For the text-containing cell, return its midpoint in [x, y] coordinate format. 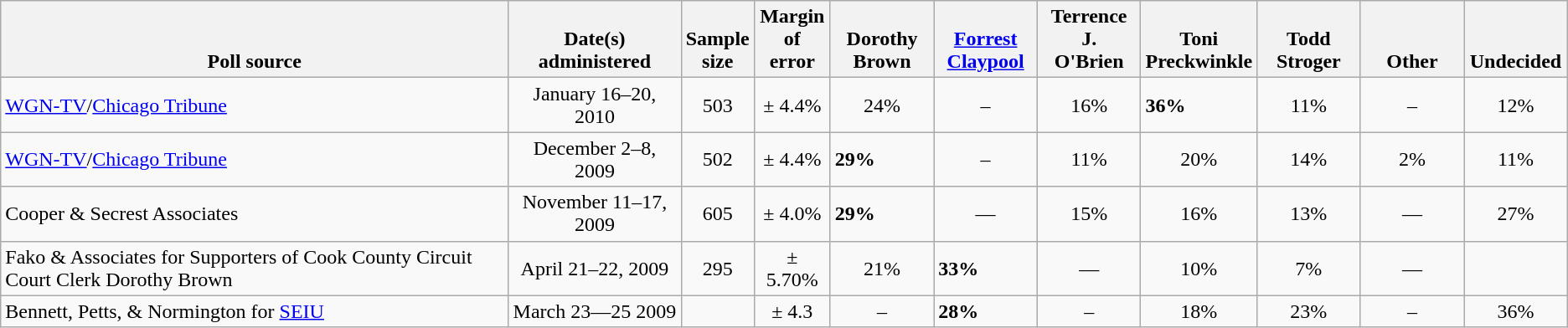
March 23—25 2009 [595, 311]
Terrence J.O'Brien [1089, 39]
± 4.3 [792, 311]
Other [1412, 39]
605 [717, 214]
23% [1309, 311]
28% [986, 311]
2% [1412, 159]
7% [1309, 268]
33% [986, 268]
14% [1309, 159]
Samplesize [717, 39]
Dorothy Brown [882, 39]
ForrestClaypool [986, 39]
November 11–17, 2009 [595, 214]
Fako & Associates for Supporters of Cook County Circuit Court Clerk Dorothy Brown [255, 268]
503 [717, 105]
18% [1199, 311]
Poll source [255, 39]
Cooper & Secrest Associates [255, 214]
12% [1516, 105]
± 5.70% [792, 268]
15% [1089, 214]
13% [1309, 214]
April 21–22, 2009 [595, 268]
502 [717, 159]
± 4.0% [792, 214]
295 [717, 268]
Toni Preckwinkle [1199, 39]
Bennett, Petts, & Normington for SEIU [255, 311]
21% [882, 268]
10% [1199, 268]
Undecided [1516, 39]
27% [1516, 214]
December 2–8, 2009 [595, 159]
January 16–20, 2010 [595, 105]
Date(s)administered [595, 39]
ToddStroger [1309, 39]
20% [1199, 159]
24% [882, 105]
Marginof error [792, 39]
